Pinpoint the cell where the given text exists, returning its [X, Y] midpoint coordinate. 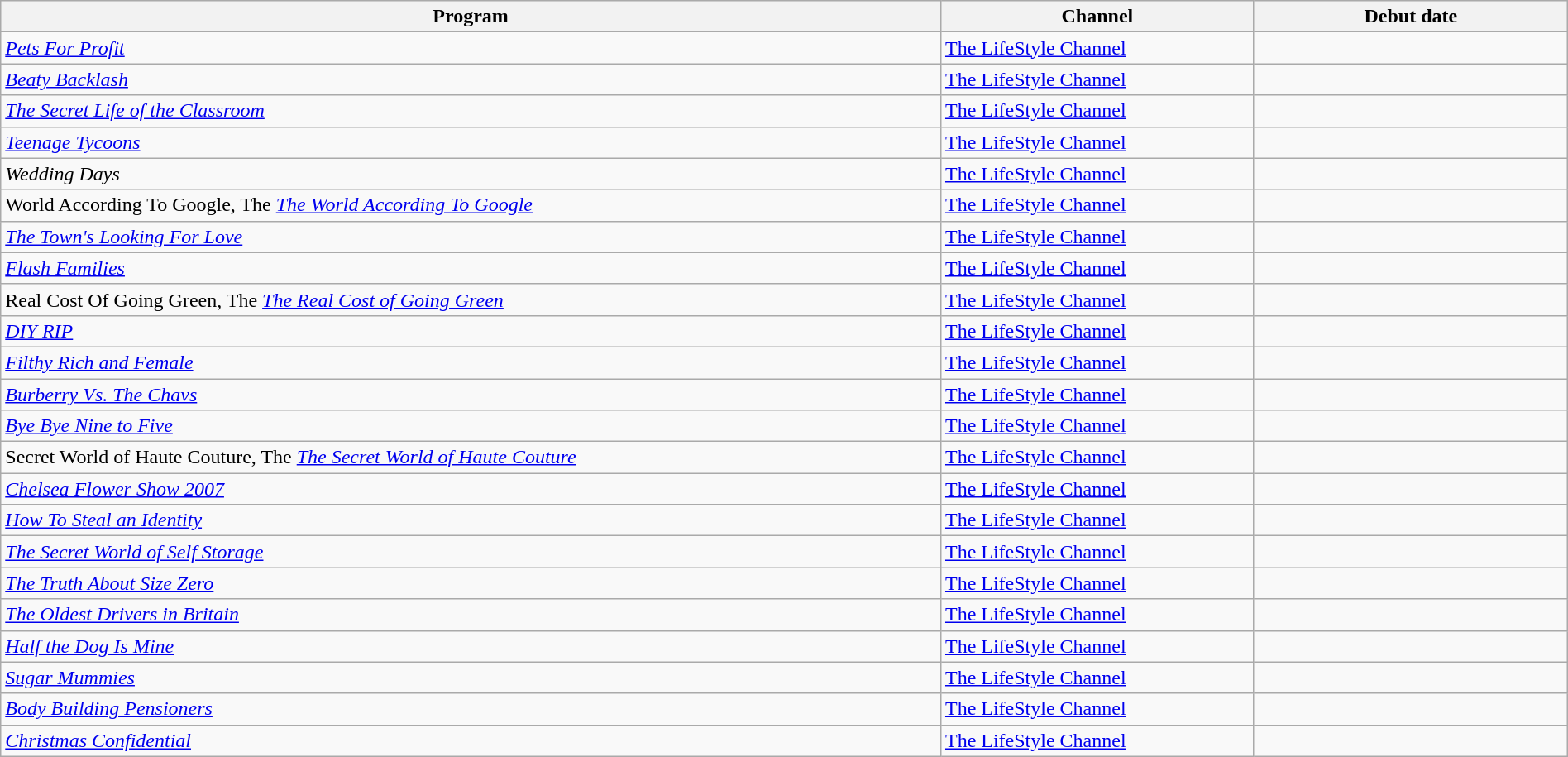
Beaty Backlash [471, 79]
Debut date [1411, 17]
Real Cost Of Going Green, The The Real Cost of Going Green [471, 299]
Burberry Vs. The Chavs [471, 395]
DIY RIP [471, 331]
Wedding Days [471, 174]
Channel [1097, 17]
Sugar Mummies [471, 678]
Teenage Tycoons [471, 142]
Secret World of Haute Couture, The The Secret World of Haute Couture [471, 458]
The Truth About Size Zero [471, 583]
The Oldest Drivers in Britain [471, 615]
How To Steal an Identity [471, 520]
The Secret Life of the Classroom [471, 111]
The Secret World of Self Storage [471, 552]
Filthy Rich and Female [471, 362]
Bye Bye Nine to Five [471, 426]
Chelsea Flower Show 2007 [471, 489]
Flash Families [471, 268]
Pets For Profit [471, 48]
The Town's Looking For Love [471, 237]
Body Building Pensioners [471, 709]
Program [471, 17]
Half the Dog Is Mine [471, 646]
Christmas Confidential [471, 740]
World According To Google, The The World According To Google [471, 205]
